Find where the given text appears and provide that cell's center as (X, Y) coordinate. 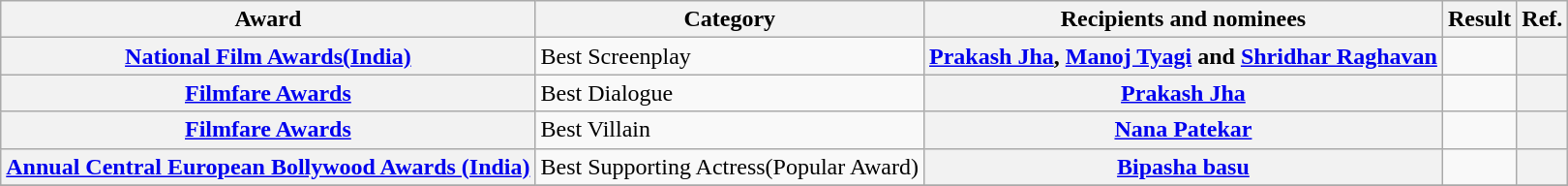
Prakash Jha (1184, 93)
Category (730, 19)
Annual Central European Bollywood Awards (India) (268, 167)
Award (268, 19)
Best Screenplay (730, 56)
Result (1479, 19)
Nana Patekar (1184, 130)
Recipients and nominees (1184, 19)
Best Dialogue (730, 93)
Best Supporting Actress(Popular Award) (730, 167)
Prakash Jha, Manoj Tyagi and Shridhar Raghavan (1184, 56)
Best Villain (730, 130)
National Film Awards(India) (268, 56)
Ref. (1543, 19)
Bipasha basu (1184, 167)
